Identify which cell holds the provided text, then report its (x, y) central coordinate. 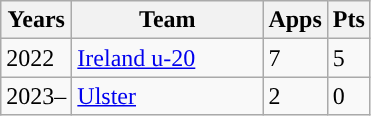
Team (168, 20)
Years (36, 20)
Ulster (168, 96)
Pts (348, 20)
2 (295, 96)
Ireland u-20 (168, 58)
7 (295, 58)
0 (348, 96)
Apps (295, 20)
2022 (36, 58)
5 (348, 58)
2023– (36, 96)
